Provide the (x, y) coordinate of the cell's center where the given text is located.  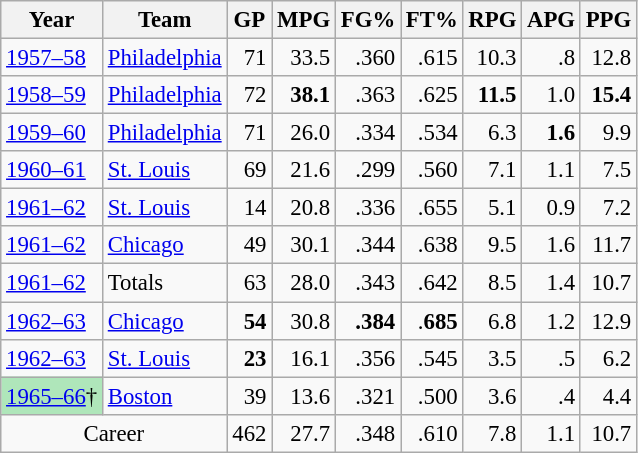
20.8 (304, 208)
.8 (552, 58)
PPG (608, 20)
.336 (368, 208)
462 (250, 433)
RPG (492, 20)
.545 (432, 358)
21.6 (304, 170)
.343 (368, 283)
16.1 (304, 358)
FT% (432, 20)
Year (52, 20)
7.2 (608, 208)
.625 (432, 95)
30.1 (304, 245)
1960–61 (52, 170)
28.0 (304, 283)
14 (250, 208)
.534 (432, 133)
.642 (432, 283)
13.6 (304, 396)
.610 (432, 433)
6.3 (492, 133)
.334 (368, 133)
9.9 (608, 133)
1.4 (552, 283)
15.4 (608, 95)
54 (250, 321)
4.4 (608, 396)
.615 (432, 58)
Totals (164, 283)
.321 (368, 396)
7.8 (492, 433)
12.9 (608, 321)
Career (114, 433)
.348 (368, 433)
.363 (368, 95)
APG (552, 20)
11.5 (492, 95)
33.5 (304, 58)
GP (250, 20)
69 (250, 170)
3.6 (492, 396)
72 (250, 95)
.4 (552, 396)
.384 (368, 321)
1957–58 (52, 58)
.356 (368, 358)
Boston (164, 396)
.299 (368, 170)
11.7 (608, 245)
1958–59 (52, 95)
.344 (368, 245)
5.1 (492, 208)
.560 (432, 170)
.360 (368, 58)
6.2 (608, 358)
1959–60 (52, 133)
39 (250, 396)
6.8 (492, 321)
3.5 (492, 358)
9.5 (492, 245)
23 (250, 358)
FG% (368, 20)
38.1 (304, 95)
.685 (432, 321)
27.7 (304, 433)
.655 (432, 208)
10.3 (492, 58)
49 (250, 245)
.638 (432, 245)
8.5 (492, 283)
26.0 (304, 133)
0.9 (552, 208)
63 (250, 283)
1.2 (552, 321)
.500 (432, 396)
12.8 (608, 58)
1965–66† (52, 396)
30.8 (304, 321)
1.0 (552, 95)
Team (164, 20)
MPG (304, 20)
7.5 (608, 170)
7.1 (492, 170)
.5 (552, 358)
